Search for the cell housing the specified text and yield its (x, y) center coordinate. 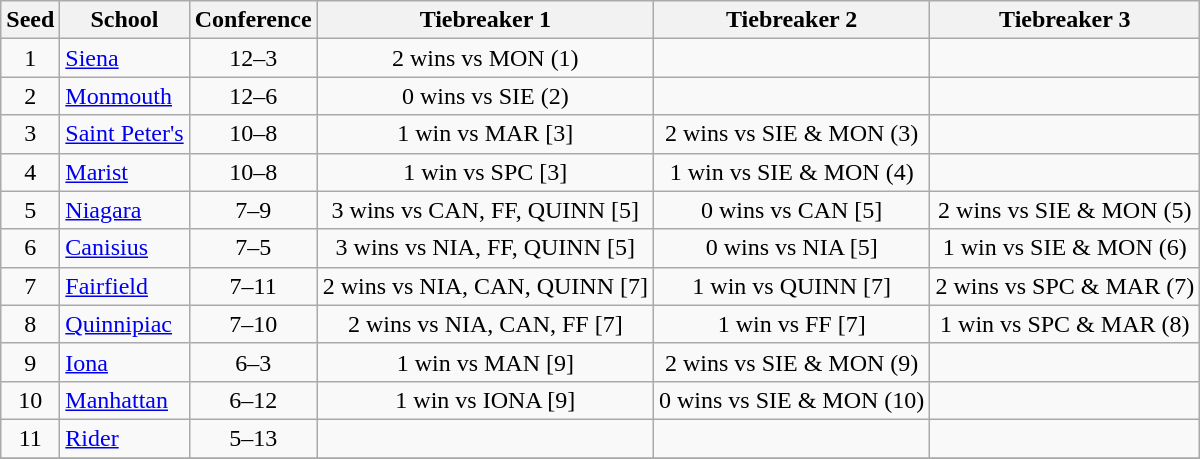
7–11 (253, 286)
Conference (253, 20)
6–12 (253, 400)
0 wins vs SIE (2) (485, 96)
Canisius (124, 248)
Monmouth (124, 96)
1 (30, 58)
7–9 (253, 210)
12–6 (253, 96)
8 (30, 324)
1 win vs MAN [9] (485, 362)
Marist (124, 172)
5–13 (253, 438)
Niagara (124, 210)
0 wins vs CAN [5] (791, 210)
0 wins vs SIE & MON (10) (791, 400)
1 win vs FF [7] (791, 324)
1 win vs IONA [9] (485, 400)
Fairfield (124, 286)
10 (30, 400)
1 win vs SIE & MON (4) (791, 172)
2 wins vs SPC & MAR (7) (1065, 286)
3 (30, 134)
2 wins vs NIA, CAN, QUINN [7] (485, 286)
Tiebreaker 1 (485, 20)
3 wins vs NIA, FF, QUINN [5] (485, 248)
Seed (30, 20)
7–10 (253, 324)
3 wins vs CAN, FF, QUINN [5] (485, 210)
12–3 (253, 58)
0 wins vs NIA [5] (791, 248)
2 wins vs SIE & MON (9) (791, 362)
2 wins vs NIA, CAN, FF [7] (485, 324)
Tiebreaker 2 (791, 20)
1 win vs QUINN [7] (791, 286)
2 (30, 96)
Manhattan (124, 400)
Rider (124, 438)
Siena (124, 58)
9 (30, 362)
Tiebreaker 3 (1065, 20)
1 win vs SPC [3] (485, 172)
School (124, 20)
7–5 (253, 248)
2 wins vs MON (1) (485, 58)
6 (30, 248)
2 wins vs SIE & MON (3) (791, 134)
Iona (124, 362)
5 (30, 210)
Quinnipiac (124, 324)
11 (30, 438)
Saint Peter's (124, 134)
7 (30, 286)
1 win vs SPC & MAR (8) (1065, 324)
1 win vs MAR [3] (485, 134)
6–3 (253, 362)
4 (30, 172)
2 wins vs SIE & MON (5) (1065, 210)
1 win vs SIE & MON (6) (1065, 248)
